Return the (X, Y) coordinate for the center point of the cell that contains the specified text.  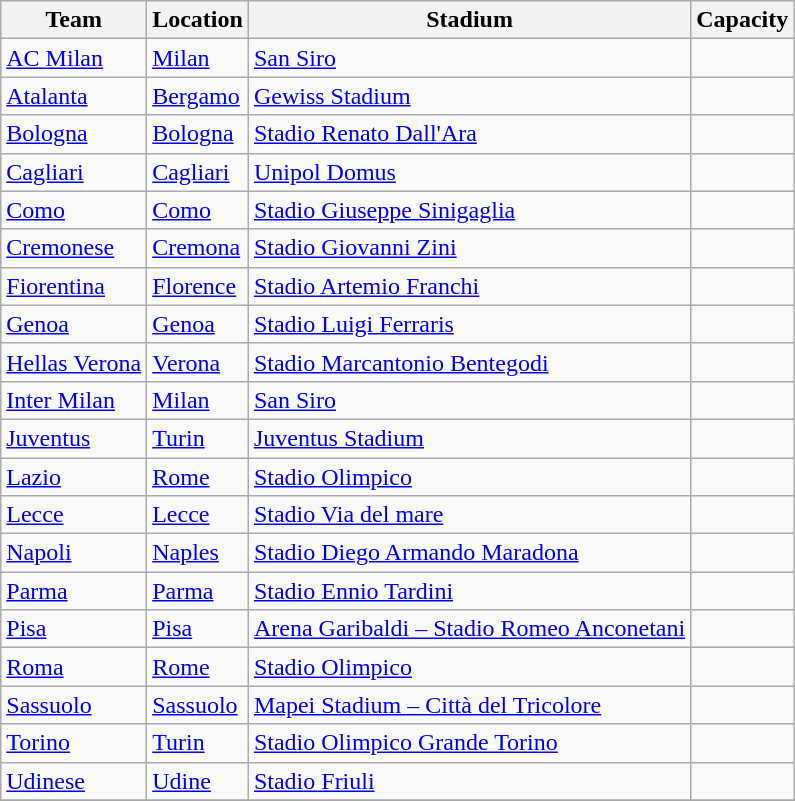
Stadio Olimpico Grande Torino (469, 743)
Stadio Ennio Tardini (469, 591)
Arena Garibaldi – Stadio Romeo Anconetani (469, 629)
Bergamo (198, 96)
Team (74, 20)
Torino (74, 743)
Lazio (74, 477)
Hellas Verona (74, 362)
Juventus (74, 438)
Roma (74, 667)
Stadio Giuseppe Sinigaglia (469, 210)
Stadio Marcantonio Bentegodi (469, 362)
Stadio Friuli (469, 781)
Mapei Stadium – Città del Tricolore (469, 705)
Location (198, 20)
Gewiss Stadium (469, 96)
Udine (198, 781)
Naples (198, 553)
Stadio Diego Armando Maradona (469, 553)
Stadio Luigi Ferraris (469, 324)
Cremonese (74, 248)
Stadio Artemio Franchi (469, 286)
Inter Milan (74, 400)
Cremona (198, 248)
AC Milan (74, 58)
Stadio Renato Dall'Ara (469, 134)
Stadium (469, 20)
Napoli (74, 553)
Juventus Stadium (469, 438)
Unipol Domus (469, 172)
Fiorentina (74, 286)
Florence (198, 286)
Stadio Giovanni Zini (469, 248)
Capacity (742, 20)
Stadio Via del mare (469, 515)
Verona (198, 362)
Udinese (74, 781)
Atalanta (74, 96)
